Detect which cell encompasses the target text, then output its [X, Y] center coordinate. 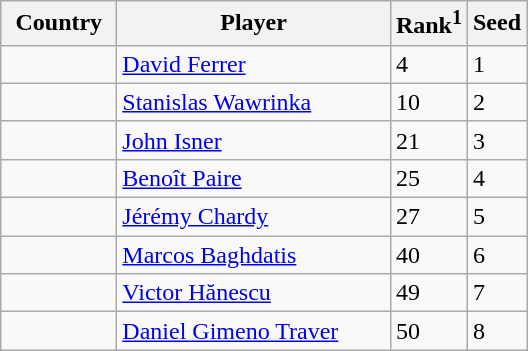
49 [428, 293]
40 [428, 255]
Jérémy Chardy [254, 217]
21 [428, 140]
Stanislas Wawrinka [254, 102]
Country [59, 24]
2 [496, 102]
50 [428, 331]
1 [496, 64]
David Ferrer [254, 64]
7 [496, 293]
Marcos Baghdatis [254, 255]
27 [428, 217]
8 [496, 331]
Victor Hănescu [254, 293]
5 [496, 217]
John Isner [254, 140]
25 [428, 178]
3 [496, 140]
Daniel Gimeno Traver [254, 331]
10 [428, 102]
Player [254, 24]
Seed [496, 24]
6 [496, 255]
Rank1 [428, 24]
Benoît Paire [254, 178]
